Return the [x, y] coordinate for the center point of the cell that contains the specified text.  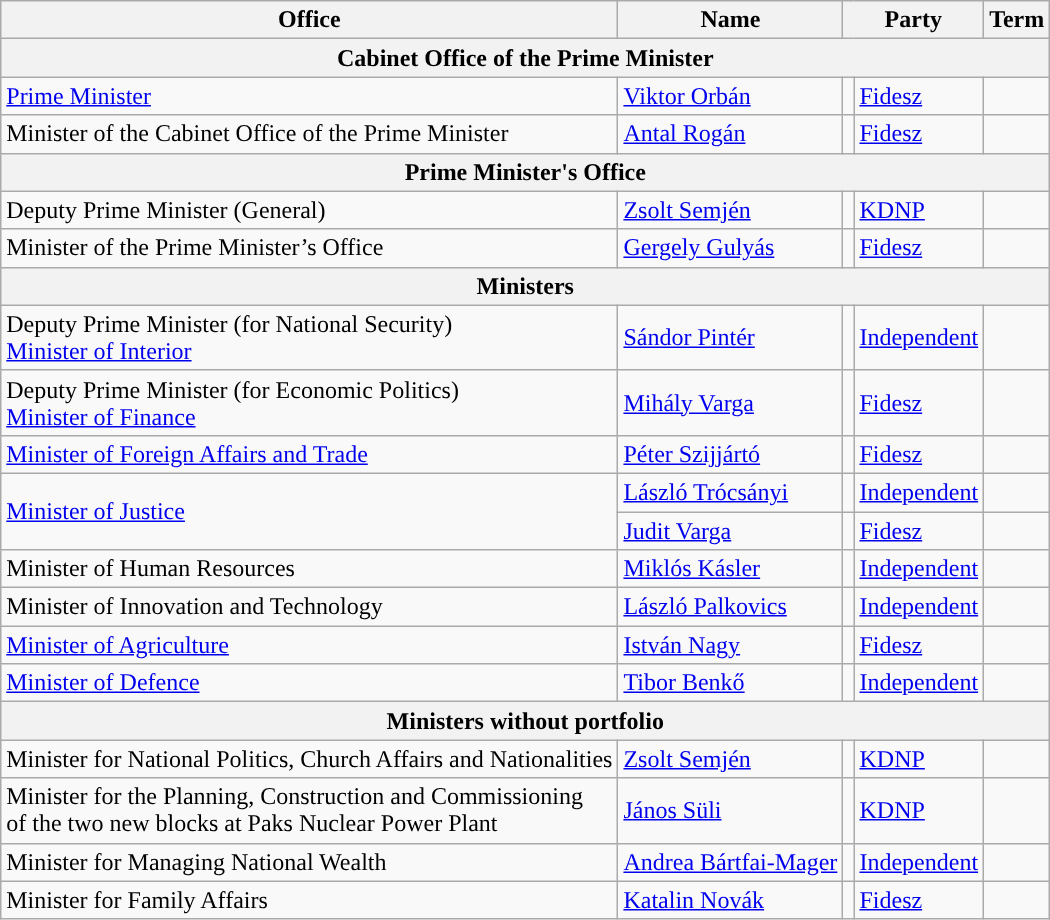
János Süli [730, 810]
Minister of Defence [310, 683]
Cabinet Office of the Prime Minister [526, 58]
Minister of the Cabinet Office of the Prime Minister [310, 134]
Ministers [526, 286]
László Trócsányi [730, 492]
Miklós Kásler [730, 569]
Prime Minister [310, 96]
István Nagy [730, 645]
Minister for National Politics, Church Affairs and Nationalities [310, 759]
Sándor Pintér [730, 338]
Ministers without portfolio [526, 721]
Deputy Prime Minister (General) [310, 210]
Minister of Justice [310, 511]
Katalin Novák [730, 900]
Office [310, 20]
Minister of Human Resources [310, 569]
Mihály Varga [730, 402]
Minister for Family Affairs [310, 900]
Minister for Managing National Wealth [310, 862]
Prime Minister's Office [526, 172]
Antal Rogán [730, 134]
Minister of Agriculture [310, 645]
Minister for the Planning, Construction and Commissioningof the two new blocks at Paks Nuclear Power Plant [310, 810]
László Palkovics [730, 607]
Deputy Prime Minister (for National Security)Minister of Interior [310, 338]
Andrea Bártfai-Mager [730, 862]
Party [914, 20]
Viktor Orbán [730, 96]
Tibor Benkő [730, 683]
Minister of Innovation and Technology [310, 607]
Minister of Foreign Affairs and Trade [310, 454]
Judit Varga [730, 531]
Term [1017, 20]
Gergely Gulyás [730, 248]
Péter Szijjártó [730, 454]
Name [730, 20]
Minister of the Prime Minister’s Office [310, 248]
Deputy Prime Minister (for Economic Politics)Minister of Finance [310, 402]
